Return the (X, Y) coordinate for the center point of the cell that contains the specified text.  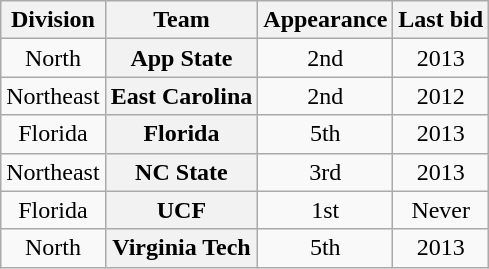
Never (441, 210)
App State (182, 58)
East Carolina (182, 96)
2012 (441, 96)
Virginia Tech (182, 248)
UCF (182, 210)
Division (53, 20)
Appearance (326, 20)
Team (182, 20)
NC State (182, 172)
Last bid (441, 20)
1st (326, 210)
3rd (326, 172)
